Extract the (x, y) coordinate from the center of the cell holding the provided text.  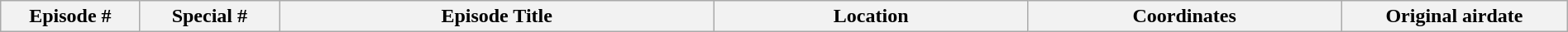
Episode Title (497, 16)
Location (872, 16)
Original airdate (1455, 16)
Coordinates (1184, 16)
Episode # (70, 16)
Special # (209, 16)
